Scan for the cell matching the given text and deliver its [x, y] coordinate at center. 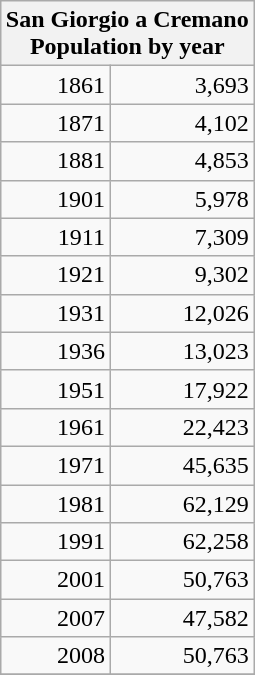
12,026 [182, 313]
1961 [55, 427]
47,582 [182, 618]
1901 [55, 199]
17,922 [182, 389]
62,258 [182, 542]
1861 [55, 85]
1921 [55, 275]
3,693 [182, 85]
1991 [55, 542]
7,309 [182, 237]
2007 [55, 618]
1936 [55, 351]
5,978 [182, 199]
2008 [55, 656]
2001 [55, 580]
1951 [55, 389]
1971 [55, 465]
San Giorgio a Cremano Population by year [127, 34]
62,129 [182, 503]
4,102 [182, 123]
1871 [55, 123]
1931 [55, 313]
13,023 [182, 351]
4,853 [182, 161]
1981 [55, 503]
1911 [55, 237]
22,423 [182, 427]
9,302 [182, 275]
1881 [55, 161]
45,635 [182, 465]
